Capture the cell that displays the provided text and extract its [X, Y] central coordinate. 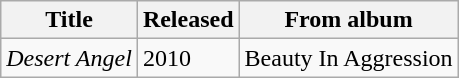
Title [70, 20]
2010 [188, 58]
Desert Angel [70, 58]
Beauty In Aggression [348, 58]
Released [188, 20]
From album [348, 20]
